Determine the (X, Y) coordinate at the center of the cell enclosing the given text.  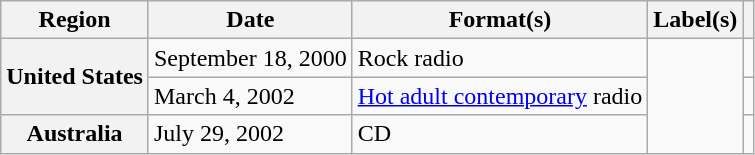
Label(s) (696, 20)
Date (250, 20)
CD (500, 134)
Hot adult contemporary radio (500, 96)
Rock radio (500, 58)
Format(s) (500, 20)
September 18, 2000 (250, 58)
Australia (75, 134)
March 4, 2002 (250, 96)
Region (75, 20)
July 29, 2002 (250, 134)
United States (75, 77)
